Capture the cell that displays the provided text and extract its [x, y] central coordinate. 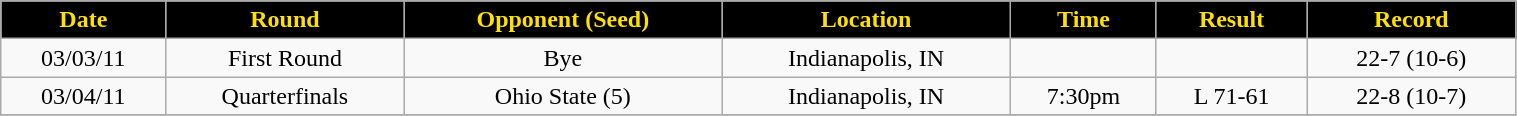
Date [84, 20]
Bye [563, 58]
22-8 (10-7) [1412, 96]
First Round [285, 58]
Opponent (Seed) [563, 20]
03/03/11 [84, 58]
Result [1231, 20]
Record [1412, 20]
7:30pm [1084, 96]
Ohio State (5) [563, 96]
Time [1084, 20]
Location [866, 20]
Round [285, 20]
Quarterfinals [285, 96]
L 71-61 [1231, 96]
03/04/11 [84, 96]
22-7 (10-6) [1412, 58]
